Pinpoint the cell where the given text exists, returning its [X, Y] midpoint coordinate. 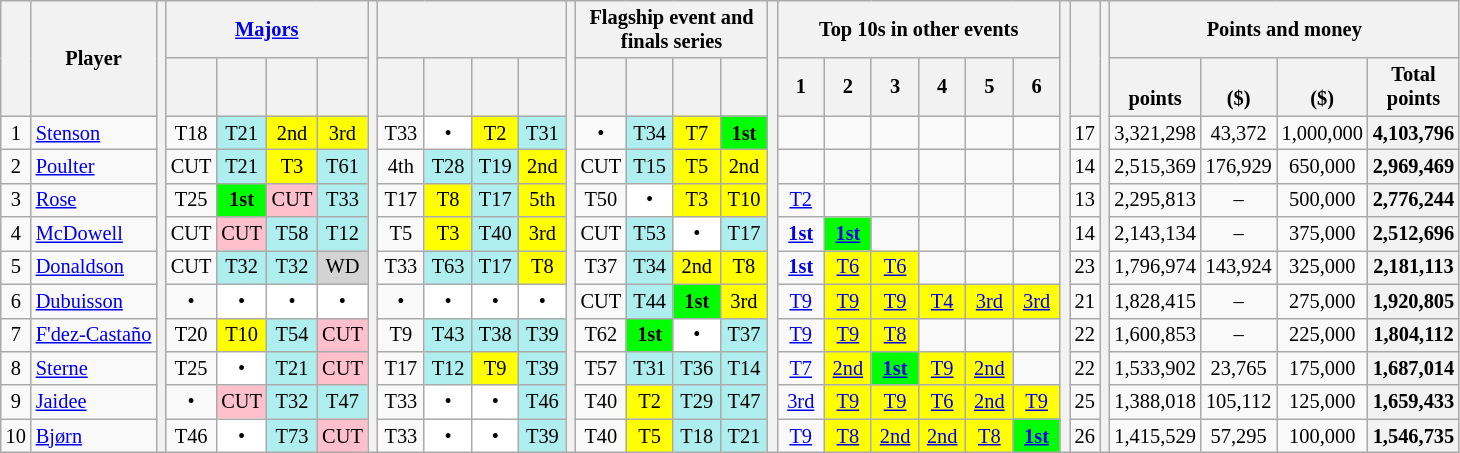
Sterne [94, 368]
T63 [448, 267]
2,295,813 [1154, 200]
13 [1085, 200]
1,533,902 [1154, 368]
105,112 [1239, 402]
Totalpoints [1414, 87]
T20 [191, 335]
1,796,974 [1154, 267]
T4 [942, 301]
Rose [94, 200]
points [1154, 87]
143,924 [1239, 267]
Stenson [94, 133]
T54 [292, 335]
225,000 [1322, 335]
Jaidee [94, 402]
650,000 [1322, 166]
T43 [448, 335]
Player [94, 58]
T36 [696, 368]
375,000 [1322, 234]
4,103,796 [1414, 133]
McDowell [94, 234]
T15 [650, 166]
2,143,134 [1154, 234]
2,776,244 [1414, 200]
T44 [650, 301]
Bjørn [94, 436]
23 [1085, 267]
1,000,000 [1322, 133]
T53 [650, 234]
Flagship event and finals series [672, 29]
4th [400, 166]
25 [1085, 402]
1,388,018 [1154, 402]
275,000 [1322, 301]
100,000 [1322, 436]
3,321,298 [1154, 133]
T29 [696, 402]
23,765 [1239, 368]
Donaldson [94, 267]
2,969,469 [1414, 166]
Dubuisson [94, 301]
43,372 [1239, 133]
2,515,369 [1154, 166]
T50 [601, 200]
T28 [448, 166]
500,000 [1322, 200]
7 [16, 335]
Poulter [94, 166]
8 [16, 368]
175,000 [1322, 368]
T73 [292, 436]
1,546,735 [1414, 436]
325,000 [1322, 267]
Majors [267, 29]
10 [16, 436]
1,687,014 [1414, 368]
57,295 [1239, 436]
2,181,113 [1414, 267]
1,920,805 [1414, 301]
T14 [744, 368]
T19 [496, 166]
17 [1085, 133]
1,804,112 [1414, 335]
T58 [292, 234]
26 [1085, 436]
T62 [601, 335]
1,600,853 [1154, 335]
1,415,529 [1154, 436]
WD [342, 267]
21 [1085, 301]
T38 [496, 335]
T57 [601, 368]
2,512,696 [1414, 234]
Top 10s in other events [918, 29]
1,828,415 [1154, 301]
176,929 [1239, 166]
F'dez-Castaño [94, 335]
125,000 [1322, 402]
5th [542, 200]
9 [16, 402]
1,659,433 [1414, 402]
T61 [342, 166]
Points and money [1284, 29]
